Provide the (x, y) coordinate of the cell's center where the given text is located.  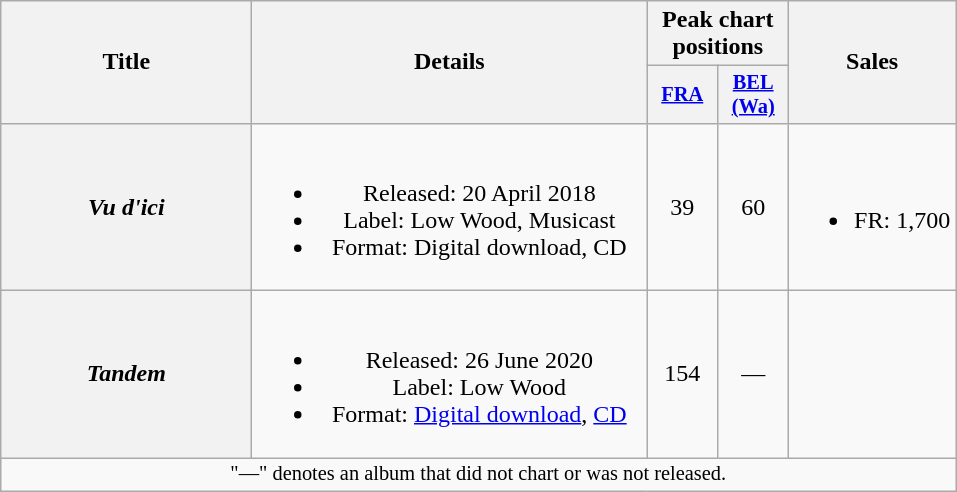
154 (682, 374)
60 (754, 206)
Sales (872, 62)
FR: 1,700 (872, 206)
— (754, 374)
Tandem (126, 374)
FRA (682, 95)
BEL (Wa) (754, 95)
39 (682, 206)
Released: 20 April 2018Label: Low Wood, MusicastFormat: Digital download, CD (450, 206)
Released: 26 June 2020Label: Low WoodFormat: Digital download, CD (450, 374)
Details (450, 62)
"—" denotes an album that did not chart or was not released. (478, 475)
Vu d'ici (126, 206)
Peak chart positions (718, 34)
Title (126, 62)
